Search for the cell housing the specified text and yield its (x, y) center coordinate. 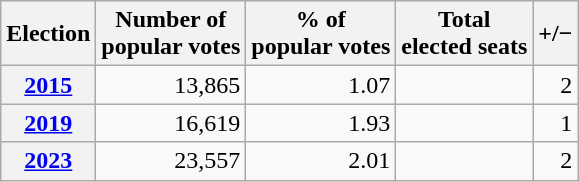
2015 (48, 85)
2.01 (321, 161)
Number ofpopular votes (171, 34)
16,619 (171, 123)
2023 (48, 161)
Election (48, 34)
13,865 (171, 85)
+/− (556, 34)
% ofpopular votes (321, 34)
23,557 (171, 161)
2019 (48, 123)
1 (556, 123)
Totalelected seats (464, 34)
1.93 (321, 123)
1.07 (321, 85)
